Return the [x, y] coordinate for the center point of the cell that contains the specified text.  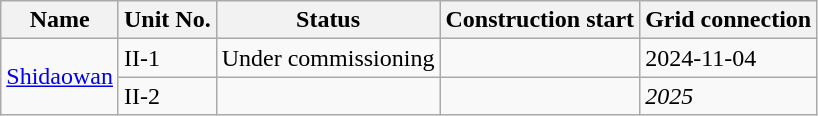
2025 [728, 96]
Construction start [540, 20]
Grid connection [728, 20]
Name [60, 20]
Status [328, 20]
II-1 [167, 58]
II-2 [167, 96]
Unit No. [167, 20]
Shidaowan [60, 77]
2024-11-04 [728, 58]
Under commissioning [328, 58]
